Pinpoint the cell where the given text exists, returning its (X, Y) midpoint coordinate. 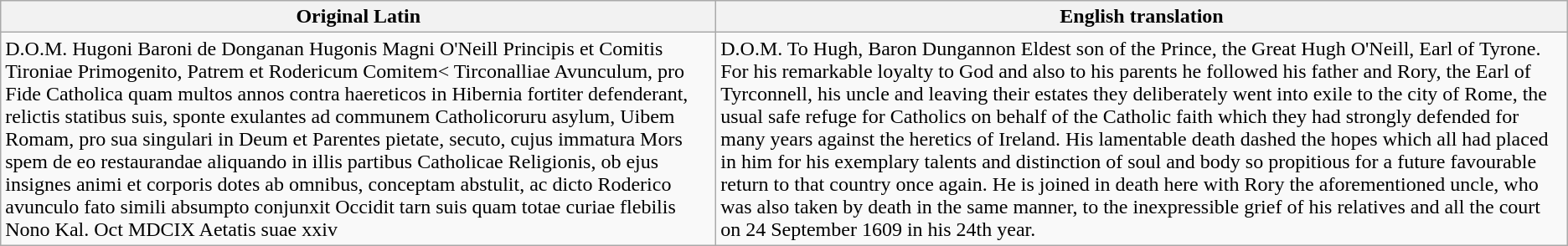
English translation (1142, 17)
Original Latin (358, 17)
